Provide the [x, y] coordinate of the cell's center where the given text is located.  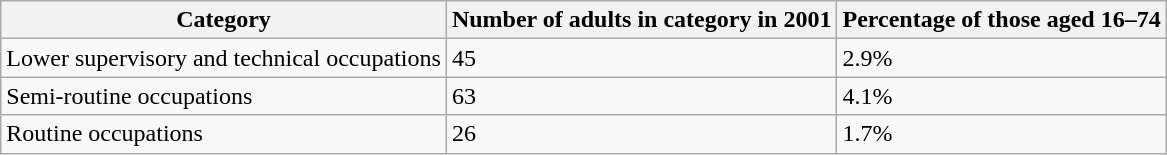
Lower supervisory and technical occupations [224, 58]
2.9% [1002, 58]
1.7% [1002, 134]
Routine occupations [224, 134]
Semi-routine occupations [224, 96]
Percentage of those aged 16–74 [1002, 20]
4.1% [1002, 96]
26 [642, 134]
Category [224, 20]
63 [642, 96]
45 [642, 58]
Number of adults in category in 2001 [642, 20]
